From the cell containing the given text, extract its center point as (x, y) coordinate. 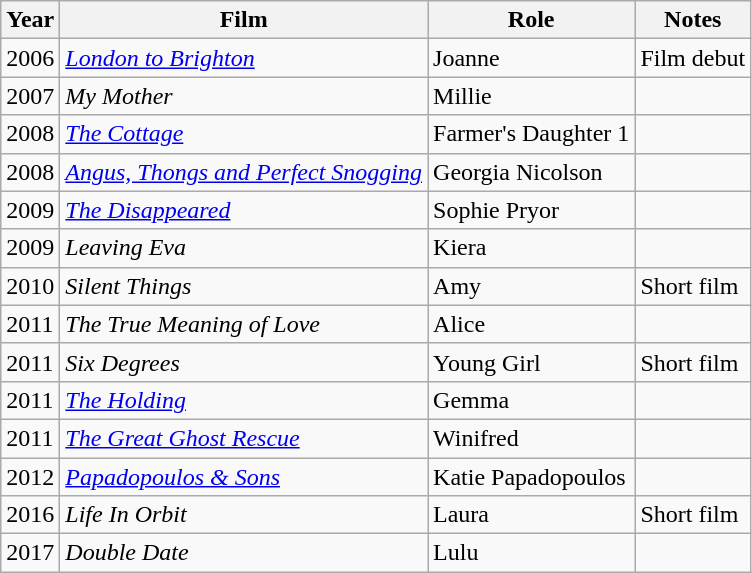
Georgia Nicolson (532, 172)
Gemma (532, 400)
The Cottage (244, 134)
Lulu (532, 553)
Farmer's Daughter 1 (532, 134)
The Disappeared (244, 210)
Year (30, 20)
Papadopoulos & Sons (244, 477)
London to Brighton (244, 58)
Amy (532, 286)
Angus, Thongs and Perfect Snogging (244, 172)
Alice (532, 324)
My Mother (244, 96)
2007 (30, 96)
The True Meaning of Love (244, 324)
The Great Ghost Rescue (244, 438)
Life In Orbit (244, 515)
Joanne (532, 58)
Leaving Eva (244, 248)
The Holding (244, 400)
Millie (532, 96)
Young Girl (532, 362)
Six Degrees (244, 362)
2006 (30, 58)
Kiera (532, 248)
Sophie Pryor (532, 210)
2010 (30, 286)
Winifred (532, 438)
Film debut (693, 58)
2016 (30, 515)
Silent Things (244, 286)
Double Date (244, 553)
2012 (30, 477)
Laura (532, 515)
Katie Papadopoulos (532, 477)
2017 (30, 553)
Role (532, 20)
Notes (693, 20)
Film (244, 20)
